Output the [x, y] coordinate of the center of the cell containing the given text.  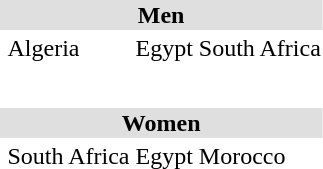
Egypt [164, 48]
Men [161, 15]
Women [161, 123]
South Africa [260, 48]
Algeria [68, 48]
